Capture the cell that displays the provided text and extract its (x, y) central coordinate. 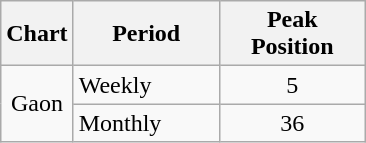
Peak Position (292, 34)
5 (292, 85)
36 (292, 123)
Period (146, 34)
Weekly (146, 85)
Monthly (146, 123)
Chart (37, 34)
Gaon (37, 104)
